Locate the cell with the specified text and output its [X, Y] center coordinate. 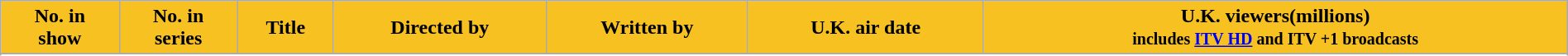
Title [285, 28]
Directed by [440, 28]
No. inseries [179, 28]
U.K. viewers(millions)includes ITV HD and ITV +1 broadcasts [1275, 28]
Written by [647, 28]
No. inshow [60, 28]
U.K. air date [865, 28]
